Return the (x, y) coordinate for the center point of the cell that contains the specified text.  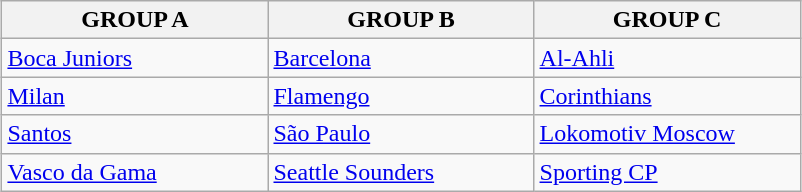
Milan (135, 96)
Vasco da Gama (135, 172)
GROUP A (135, 20)
Sporting CP (667, 172)
Seattle Sounders (401, 172)
GROUP B (401, 20)
Al-Ahli (667, 58)
São Paulo (401, 134)
Barcelona (401, 58)
Santos (135, 134)
Boca Juniors (135, 58)
Flamengo (401, 96)
Corinthians (667, 96)
Lokomotiv Moscow (667, 134)
GROUP C (667, 20)
